Return [X, Y] of the center of cell containing provided text 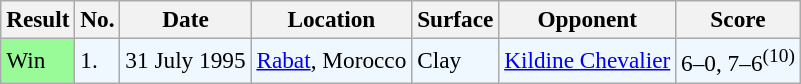
Kildine Chevalier [588, 60]
Date [186, 19]
Result [38, 19]
6–0, 7–6(10) [738, 60]
31 July 1995 [186, 60]
Win [38, 60]
Surface [456, 19]
Score [738, 19]
Opponent [588, 19]
Location [332, 19]
Rabat, Morocco [332, 60]
No. [98, 19]
1. [98, 60]
Clay [456, 60]
